Search for the cell housing the specified text and yield its (X, Y) center coordinate. 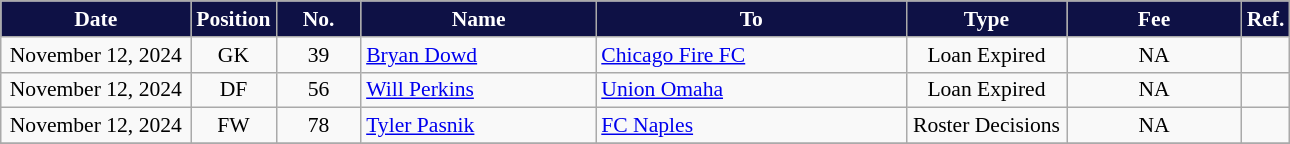
Ref. (1266, 19)
Position (234, 19)
Roster Decisions (986, 126)
Type (986, 19)
39 (318, 55)
To (751, 19)
Chicago Fire FC (751, 55)
No. (318, 19)
Will Perkins (478, 90)
56 (318, 90)
Fee (1154, 19)
Tyler Pasnik (478, 126)
78 (318, 126)
Bryan Dowd (478, 55)
FC Naples (751, 126)
Union Omaha (751, 90)
Name (478, 19)
Date (96, 19)
DF (234, 90)
GK (234, 55)
FW (234, 126)
